Scan for the cell matching the given text and deliver its [x, y] coordinate at center. 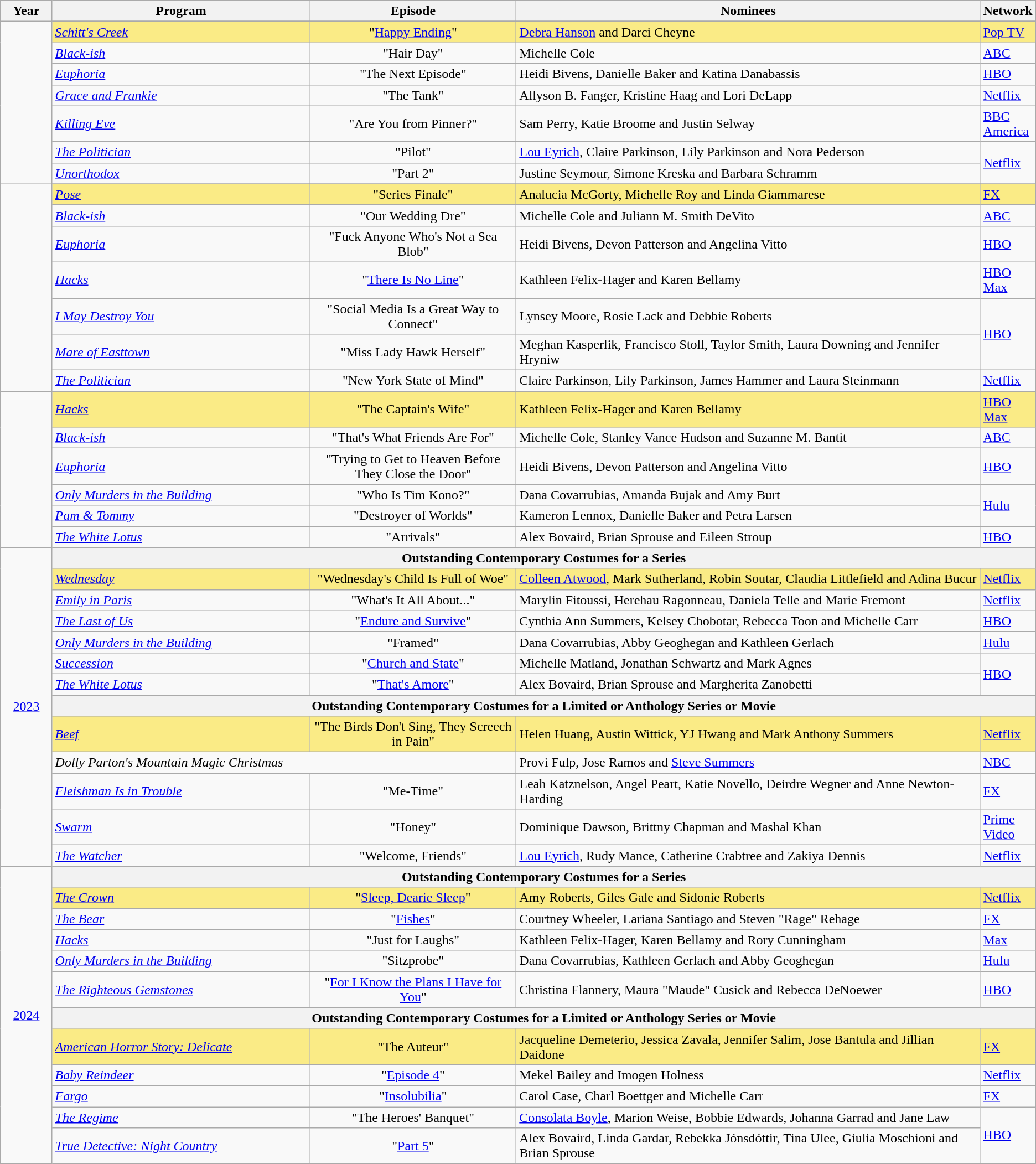
American Horror Story: Delicate [181, 1046]
Baby Reindeer [181, 1075]
Colleen Atwood, Mark Sutherland, Robin Soutar, Claudia Littlefield and Adina Bucur [748, 579]
"Honey" [413, 827]
"The Heroes' Banquet" [413, 1118]
"Insolubilia" [413, 1096]
The Crown [181, 898]
Helen Huang, Austin Wittick, YJ Hwang and Mark Anthony Summers [748, 734]
Wednesday [181, 579]
"Framed" [413, 642]
Provi Fulp, Jose Ramos and Steve Summers [748, 763]
Pop TV [1008, 32]
"Part 2" [413, 173]
"What's It All About..." [413, 600]
Consolata Boyle, Marion Weise, Bobbie Edwards, Johanna Garrad and Jane Law [748, 1118]
Michelle Cole [748, 53]
True Detective: Night Country [181, 1146]
"New York State of Mind" [413, 381]
Pam & Tommy [181, 516]
"Who Is Tim Kono?" [413, 495]
Year [27, 11]
Debra Hanson and Darci Cheyne [748, 32]
"The Captain's Wife" [413, 410]
"For I Know the Plans I Have for You" [413, 990]
"Episode 4" [413, 1075]
"Fishes" [413, 919]
"Wednesday's Child Is Full of Woe" [413, 579]
Cynthia Ann Summers, Kelsey Chobotar, Rebecca Toon and Michelle Carr [748, 621]
Dana Covarrubias, Kathleen Gerlach and Abby Geoghegan [748, 961]
Kathleen Felix-Hager, Karen Bellamy and Rory Cunningham [748, 940]
"Happy Ending" [413, 32]
Nominees [748, 11]
Alex Bovaird, Linda Gardar, Rebekka Jónsdóttir, Tina Ulee, Giulia Moschioni and Brian Sprouse [748, 1146]
"Welcome, Friends" [413, 856]
Michelle Cole, Stanley Vance Hudson and Suzanne M. Bantit [748, 438]
The Watcher [181, 856]
"The Auteur" [413, 1046]
Sam Perry, Katie Broome and Justin Selway [748, 124]
"The Birds Don't Sing, They Screech in Pain" [413, 734]
Episode [413, 11]
The Righteous Gemstones [181, 990]
Justine Seymour, Simone Kreska and Barbara Schramm [748, 173]
Dana Covarrubias, Amanda Bujak and Amy Burt [748, 495]
"Sleep, Dearie Sleep" [413, 898]
"Arrivals" [413, 537]
Allyson B. Fanger, Kristine Haag and Lori DeLapp [748, 95]
"Series Finale" [413, 194]
BBC America [1008, 124]
I May Destroy You [181, 315]
Heidi Bivens, Danielle Baker and Katina Danabassis [748, 74]
Max [1008, 940]
Carol Case, Charl Boettger and Michelle Carr [748, 1096]
"Hair Day" [413, 53]
Fargo [181, 1096]
The Bear [181, 919]
Mekel Bailey and Imogen Holness [748, 1075]
"Me-Time" [413, 791]
"Pilot" [413, 152]
The Last of Us [181, 621]
Marylin Fitoussi, Herehau Ragonneau, Daniela Telle and Marie Fremont [748, 600]
"Church and State" [413, 663]
2023 [27, 707]
Analucia McGorty, Michelle Roy and Linda Giammarese [748, 194]
"There Is No Line" [413, 280]
Lou Eyrich, Rudy Mance, Catherine Crabtree and Zakiya Dennis [748, 856]
"Sitzprobe" [413, 961]
Pose [181, 194]
Lou Eyrich, Claire Parkinson, Lily Parkinson and Nora Pederson [748, 152]
Beef [181, 734]
2024 [27, 1015]
Program [181, 11]
"Endure and Survive" [413, 621]
Succession [181, 663]
"Miss Lady Hawk Herself" [413, 352]
Jacqueline Demeterio, Jessica Zavala, Jennifer Salim, Jose Bantula and Jillian Daidone [748, 1046]
Fleishman Is in Trouble [181, 791]
Alex Bovaird, Brian Sprouse and Eileen Stroup [748, 537]
Kameron Lennox, Danielle Baker and Petra Larsen [748, 516]
Killing Eve [181, 124]
"The Tank" [413, 95]
Michelle Matland, Jonathan Schwartz and Mark Agnes [748, 663]
Unorthodox [181, 173]
Lynsey Moore, Rosie Lack and Debbie Roberts [748, 315]
Dana Covarrubias, Abby Geoghegan and Kathleen Gerlach [748, 642]
"Our Wedding Dre" [413, 215]
Network [1008, 11]
Prime Video [1008, 827]
"Just for Laughs" [413, 940]
Michelle Cole and Juliann M. Smith DeVito [748, 215]
Alex Bovaird, Brian Sprouse and Margherita Zanobetti [748, 684]
Grace and Frankie [181, 95]
"That's Amore" [413, 684]
"Part 5" [413, 1146]
"The Next Episode" [413, 74]
"Fuck Anyone Who's Not a Sea Blob" [413, 244]
"Social Media Is a Great Way to Connect" [413, 315]
Dominique Dawson, Brittny Chapman and Mashal Khan [748, 827]
Dolly Parton's Mountain Magic Christmas [284, 763]
Mare of Easttown [181, 352]
"Trying to Get to Heaven Before They Close the Door" [413, 466]
Christina Flannery, Maura "Maude" Cusick and Rebecca DeNoewer [748, 990]
"Destroyer of Worlds" [413, 516]
Amy Roberts, Giles Gale and Sidonie Roberts [748, 898]
Leah Katznelson, Angel Peart, Katie Novello, Deirdre Wegner and Anne Newton-Harding [748, 791]
"That's What Friends Are For" [413, 438]
Meghan Kasperlik, Francisco Stoll, Taylor Smith, Laura Downing and Jennifer Hryniw [748, 352]
The Regime [181, 1118]
"Are You from Pinner?" [413, 124]
Schitt's Creek [181, 32]
Claire Parkinson, Lily Parkinson, James Hammer and Laura Steinmann [748, 381]
Swarm [181, 827]
Emily in Paris [181, 600]
Courtney Wheeler, Lariana Santiago and Steven "Rage" Rehage [748, 919]
NBC [1008, 763]
